Capture the cell that displays the provided text and extract its [X, Y] central coordinate. 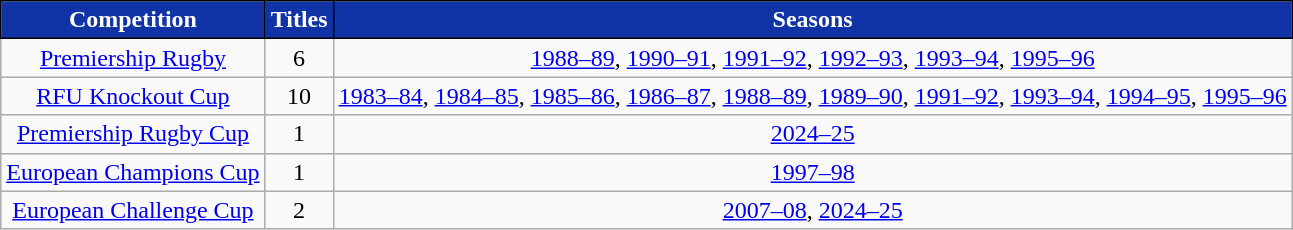
6 [299, 58]
1988–89, 1990–91, 1991–92, 1992–93, 1993–94, 1995–96 [812, 58]
Premiership Rugby [133, 58]
European Champions Cup [133, 172]
1997–98 [812, 172]
Titles [299, 20]
2007–08, 2024–25 [812, 210]
Seasons [812, 20]
European Challenge Cup [133, 210]
1983–84, 1984–85, 1985–86, 1986–87, 1988–89, 1989–90, 1991–92, 1993–94, 1994–95, 1995–96 [812, 96]
2024–25 [812, 134]
2 [299, 210]
Premiership Rugby Cup [133, 134]
10 [299, 96]
Competition [133, 20]
RFU Knockout Cup [133, 96]
